Search for the cell housing the specified text and yield its [X, Y] center coordinate. 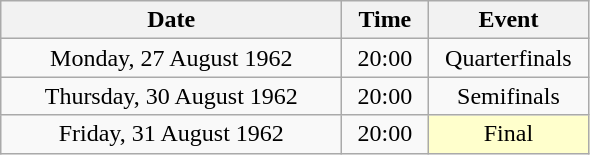
Quarterfinals [508, 58]
Date [172, 20]
Event [508, 20]
Monday, 27 August 1962 [172, 58]
Final [508, 134]
Thursday, 30 August 1962 [172, 96]
Semifinals [508, 96]
Friday, 31 August 1962 [172, 134]
Time [385, 20]
